Scan for the cell matching the given text and deliver its (x, y) coordinate at center. 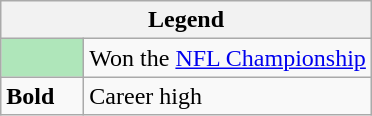
Won the NFL Championship (228, 58)
Career high (228, 96)
Bold (42, 96)
Legend (186, 20)
